Search for the cell housing the specified text and yield its (X, Y) center coordinate. 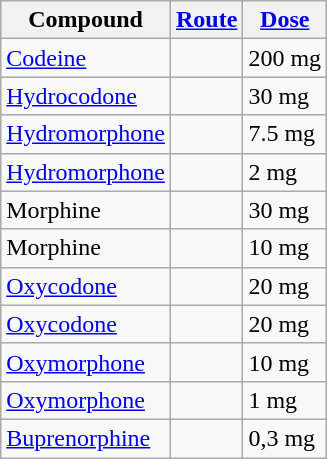
1 mg (285, 400)
0,3 mg (285, 438)
Route (206, 20)
Hydrocodone (86, 96)
7.5 mg (285, 134)
2 mg (285, 172)
Compound (86, 20)
Buprenorphine (86, 438)
200 mg (285, 58)
Codeine (86, 58)
Dose (285, 20)
